Extract the (X, Y) coordinate from the center of the cell holding the provided text.  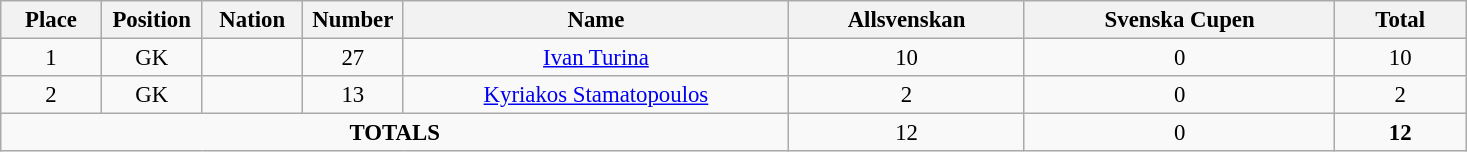
Ivan Turina (596, 58)
Position (152, 20)
Nation (252, 20)
Place (52, 20)
Svenska Cupen (1180, 20)
27 (354, 58)
Number (354, 20)
TOTALS (395, 133)
13 (354, 95)
Name (596, 20)
Kyriakos Stamatopoulos (596, 95)
Total (1400, 20)
1 (52, 58)
Allsvenskan (907, 20)
